For the text-containing cell, return its midpoint in [x, y] coordinate format. 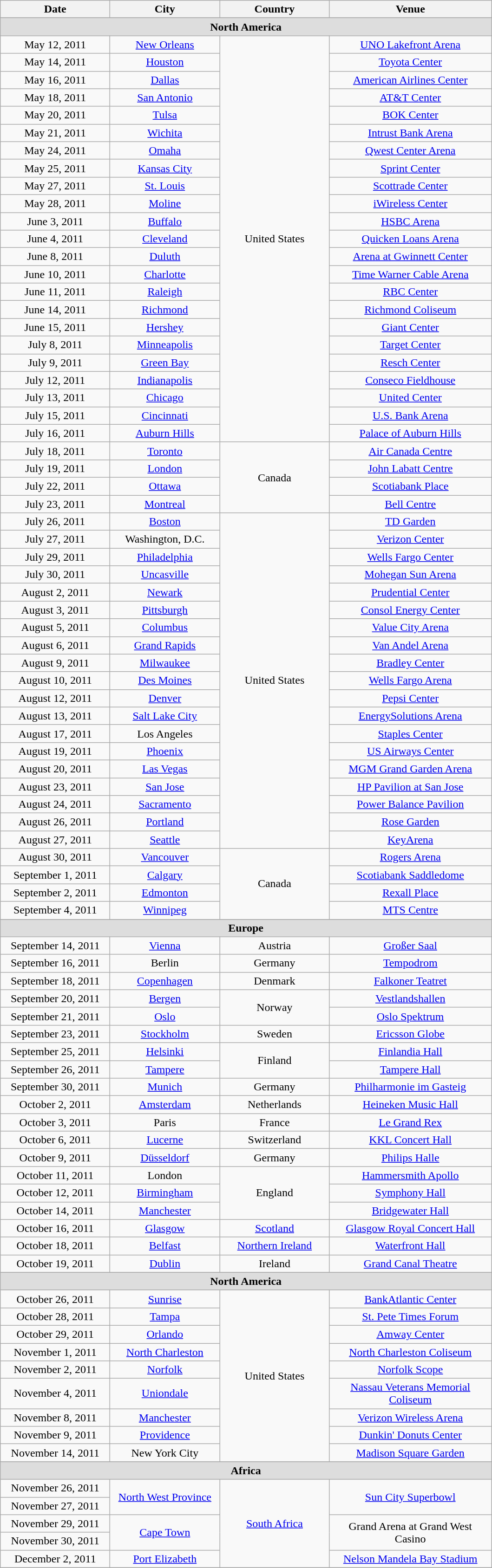
Tampa [165, 1316]
May 28, 2011 [55, 203]
October 26, 2011 [55, 1299]
September 23, 2011 [55, 1034]
Wichita [165, 133]
Dallas [165, 80]
Moline [165, 203]
October 11, 2011 [55, 1175]
November 14, 2011 [55, 1453]
Ericsson Globe [411, 1034]
Columbus [165, 628]
Denmark [275, 981]
Northern Ireland [275, 1246]
Dublin [165, 1263]
Heineken Music Hall [411, 1105]
Sprint Center [411, 168]
September 25, 2011 [55, 1051]
Rose Garden [411, 822]
St. Pete Times Forum [411, 1316]
October 29, 2011 [55, 1334]
July 23, 2011 [55, 504]
Cape Town [165, 1532]
July 12, 2011 [55, 380]
May 21, 2011 [55, 133]
Van Andel Arena [411, 645]
June 11, 2011 [55, 292]
Cincinnati [165, 415]
June 14, 2011 [55, 310]
August 10, 2011 [55, 680]
Mohegan Sun Arena [411, 575]
iWireless Center [411, 203]
Target Center [411, 345]
October 19, 2011 [55, 1263]
May 16, 2011 [55, 80]
Philadelphia [165, 557]
Finland [275, 1060]
Seattle [165, 840]
Tempodrom [411, 963]
May 20, 2011 [55, 115]
Resch Center [411, 363]
Le Grand Rex [411, 1122]
Scotiabank Saddledome [411, 875]
Glasgow Royal Concert Hall [411, 1228]
June 8, 2011 [55, 257]
Rogers Arena [411, 857]
November 27, 2011 [55, 1506]
May 24, 2011 [55, 150]
Nelson Mandela Bay Stadium [411, 1559]
Austria [275, 946]
Toronto [165, 451]
August 24, 2011 [55, 804]
Cleveland [165, 239]
Vestlandshallen [411, 998]
Europe [246, 928]
Paris [165, 1122]
New Orleans [165, 45]
September 2, 2011 [55, 893]
Munich [165, 1087]
New York City [165, 1453]
Switzerland [275, 1140]
Norway [275, 1007]
Time Warner Cable Arena [411, 274]
Buffalo [165, 221]
July 29, 2011 [55, 557]
Calgary [165, 875]
Denver [165, 698]
October 12, 2011 [55, 1193]
Green Bay [165, 363]
Philharmonie im Gasteig [411, 1087]
Auburn Hills [165, 433]
North Charleston [165, 1352]
South Africa [275, 1523]
September 14, 2011 [55, 946]
Rexall Place [411, 893]
Date [55, 9]
October 9, 2011 [55, 1158]
July 15, 2011 [55, 415]
Ottawa [165, 486]
HSBC Arena [411, 221]
City [165, 9]
August 30, 2011 [55, 857]
Las Vegas [165, 769]
Wells Fargo Center [411, 557]
Uniondale [165, 1393]
July 9, 2011 [55, 363]
Country [275, 9]
November 1, 2011 [55, 1352]
August 19, 2011 [55, 751]
Oslo Spektrum [411, 1016]
August 6, 2011 [55, 645]
July 27, 2011 [55, 539]
Sacramento [165, 804]
Netherlands [275, 1105]
August 12, 2011 [55, 698]
October 6, 2011 [55, 1140]
Air Canada Centre [411, 451]
Symphony Hall [411, 1193]
October 2, 2011 [55, 1105]
Belfast [165, 1246]
August 17, 2011 [55, 733]
Copenhagen [165, 981]
Pittsburgh [165, 610]
Kansas City [165, 168]
July 19, 2011 [55, 468]
Dunkin' Donuts Center [411, 1435]
August 2, 2011 [55, 592]
Amway Center [411, 1334]
Grand Rapids [165, 645]
Edmonton [165, 893]
Prudential Center [411, 592]
Großer Saal [411, 946]
September 16, 2011 [55, 963]
HP Pavilion at San Jose [411, 787]
Waterfront Hall [411, 1246]
August 5, 2011 [55, 628]
Portland [165, 822]
May 25, 2011 [55, 168]
North Charleston Coliseum [411, 1352]
Giant Center [411, 327]
June 10, 2011 [55, 274]
KeyArena [411, 840]
September 30, 2011 [55, 1087]
Phoenix [165, 751]
Scottrade Center [411, 186]
September 26, 2011 [55, 1069]
Bergen [165, 998]
Chicago [165, 398]
Madison Square Garden [411, 1453]
Port Elizabeth [165, 1559]
Wells Fargo Arena [411, 680]
August 13, 2011 [55, 716]
September 4, 2011 [55, 910]
July 26, 2011 [55, 522]
Conseco Fieldhouse [411, 380]
October 16, 2011 [55, 1228]
September 20, 2011 [55, 998]
Montreal [165, 504]
France [275, 1122]
Staples Center [411, 733]
September 21, 2011 [55, 1016]
November 9, 2011 [55, 1435]
Indianapolis [165, 380]
Bradley Center [411, 663]
Charlotte [165, 274]
AT&T Center [411, 97]
Norfolk [165, 1370]
November 29, 2011 [55, 1523]
Amsterdam [165, 1105]
Qwest Center Arena [411, 150]
Arena at Gwinnett Center [411, 257]
U.S. Bank Arena [411, 415]
Oslo [165, 1016]
Intrust Bank Arena [411, 133]
John Labatt Centre [411, 468]
United Center [411, 398]
England [275, 1193]
Omaha [165, 150]
Hammersmith Apollo [411, 1175]
Tampere [165, 1069]
Power Balance Pavilion [411, 804]
Scotland [275, 1228]
July 16, 2011 [55, 433]
Grand Arena at Grand West Casino [411, 1532]
November 8, 2011 [55, 1418]
November 26, 2011 [55, 1488]
Vienna [165, 946]
Pepsi Center [411, 698]
MGM Grand Garden Arena [411, 769]
Toyota Center [411, 62]
San Antonio [165, 97]
Washington, D.C. [165, 539]
US Airways Center [411, 751]
Africa [246, 1471]
October 3, 2011 [55, 1122]
Sweden [275, 1034]
Vancouver [165, 857]
June 15, 2011 [55, 327]
Verizon Wireless Arena [411, 1418]
Des Moines [165, 680]
June 3, 2011 [55, 221]
October 28, 2011 [55, 1316]
November 30, 2011 [55, 1541]
Glasgow [165, 1228]
Sun City Superbowl [411, 1497]
Scotiabank Place [411, 486]
Philips Halle [411, 1158]
November 4, 2011 [55, 1393]
August 3, 2011 [55, 610]
August 27, 2011 [55, 840]
November 2, 2011 [55, 1370]
July 18, 2011 [55, 451]
Boston [165, 522]
Birmingham [165, 1193]
October 14, 2011 [55, 1211]
July 8, 2011 [55, 345]
Newark [165, 592]
BOK Center [411, 115]
Los Angeles [165, 733]
EnergySolutions Arena [411, 716]
September 18, 2011 [55, 981]
Helsinki [165, 1051]
San Jose [165, 787]
Palace of Auburn Hills [411, 433]
Berlin [165, 963]
RBC Center [411, 292]
Milwaukee [165, 663]
Verizon Center [411, 539]
Value City Arena [411, 628]
MTS Centre [411, 910]
Winnipeg [165, 910]
Quicken Loans Arena [411, 239]
Orlando [165, 1334]
October 18, 2011 [55, 1246]
Minneapolis [165, 345]
August 20, 2011 [55, 769]
Richmond Coliseum [411, 310]
TD Garden [411, 522]
Tampere Hall [411, 1069]
Richmond [165, 310]
Venue [411, 9]
September 1, 2011 [55, 875]
Falkoner Teatret [411, 981]
Sunrise [165, 1299]
Düsseldorf [165, 1158]
Norfolk Scope [411, 1370]
Bell Centre [411, 504]
Finlandia Hall [411, 1051]
July 13, 2011 [55, 398]
Nassau Veterans Memorial Coliseum [411, 1393]
July 30, 2011 [55, 575]
May 27, 2011 [55, 186]
Hershey [165, 327]
July 22, 2011 [55, 486]
BankAtlantic Center [411, 1299]
American Airlines Center [411, 80]
Bridgewater Hall [411, 1211]
December 2, 2011 [55, 1559]
Houston [165, 62]
St. Louis [165, 186]
Consol Energy Center [411, 610]
May 18, 2011 [55, 97]
Uncasville [165, 575]
June 4, 2011 [55, 239]
Grand Canal Theatre [411, 1263]
UNO Lakefront Arena [411, 45]
May 14, 2011 [55, 62]
Ireland [275, 1263]
Salt Lake City [165, 716]
Lucerne [165, 1140]
August 23, 2011 [55, 787]
August 26, 2011 [55, 822]
August 9, 2011 [55, 663]
KKL Concert Hall [411, 1140]
Tulsa [165, 115]
May 12, 2011 [55, 45]
North West Province [165, 1497]
Raleigh [165, 292]
Duluth [165, 257]
Stockholm [165, 1034]
Providence [165, 1435]
